Pinpoint the cell where the given text exists, returning its (x, y) midpoint coordinate. 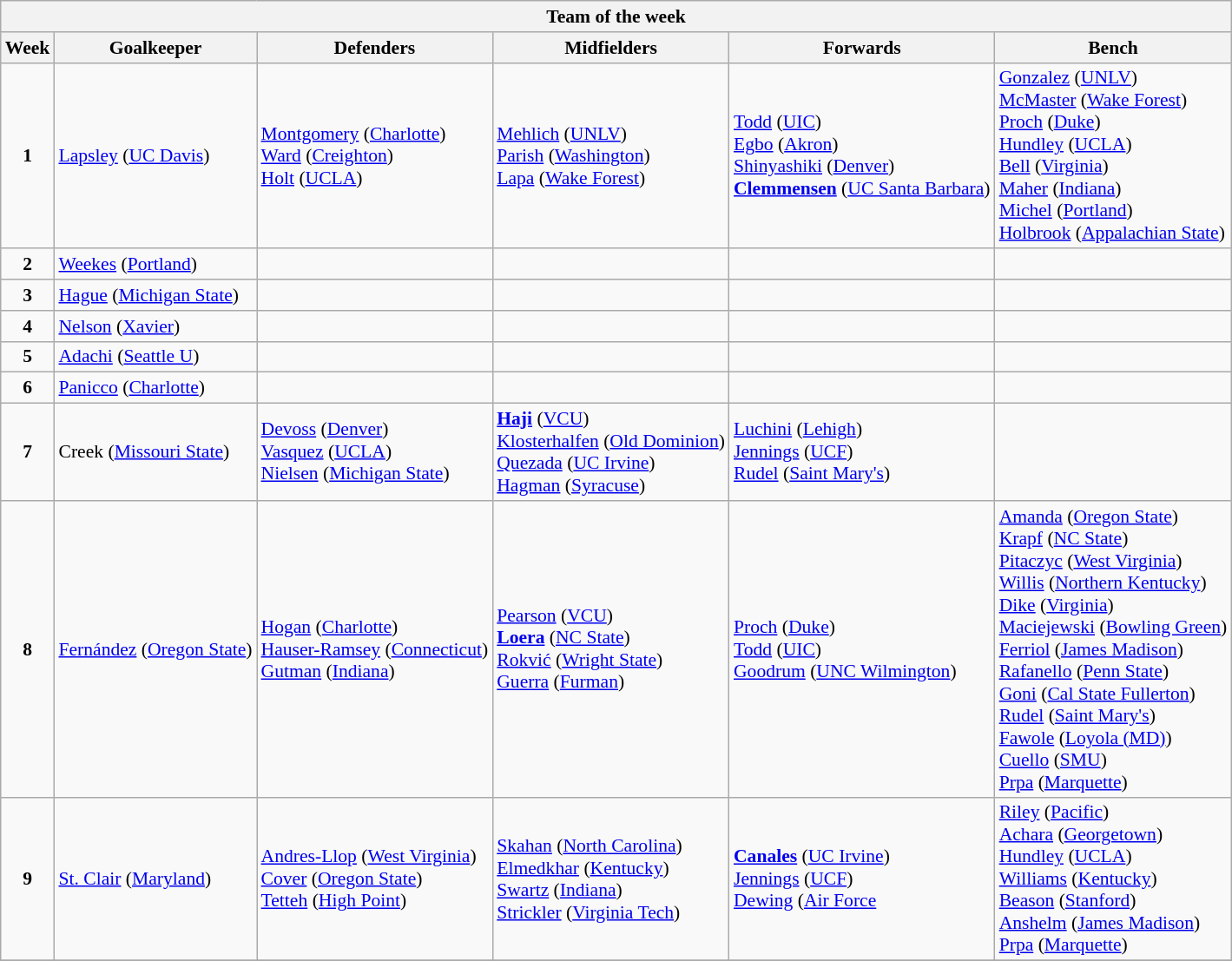
Devoss (Denver) Vasquez (UCLA) Nielsen (Michigan State) (375, 452)
Bench (1113, 48)
Week (28, 48)
2 (28, 265)
Midfielders (611, 48)
Riley (Pacific) Achara (Georgetown) Hundley (UCLA) Williams (Kentucky) Beason (Stanford) Anshelm (James Madison) Prpa (Marquette) (1113, 879)
Nelson (Xavier) (155, 326)
4 (28, 326)
Forwards (862, 48)
Defenders (375, 48)
Weekes (Portland) (155, 265)
Hague (Michigan State) (155, 295)
Goalkeeper (155, 48)
Fernández (Oregon State) (155, 649)
1 (28, 155)
Hogan (Charlotte) Hauser-Ramsey (Connecticut) Gutman (Indiana) (375, 649)
Skahan (North Carolina) Elmedkhar (Kentucky) Swartz (Indiana) Strickler (Virginia Tech) (611, 879)
8 (28, 649)
5 (28, 357)
Lapsley (UC Davis) (155, 155)
Panicco (Charlotte) (155, 388)
Luchini (Lehigh) Jennings (UCF) Rudel (Saint Mary's) (862, 452)
6 (28, 388)
Pearson (VCU) Loera (NC State) Rokvić (Wright State) Guerra (Furman) (611, 649)
Andres-Llop (West Virginia) Cover (Oregon State) Tetteh (High Point) (375, 879)
Proch (Duke) Todd (UIC) Goodrum (UNC Wilmington) (862, 649)
Adachi (Seattle U) (155, 357)
3 (28, 295)
St. Clair (Maryland) (155, 879)
Team of the week (616, 16)
Todd (UIC) Egbo (Akron) Shinyashiki (Denver) Clemmensen (UC Santa Barbara) (862, 155)
Creek (Missouri State) (155, 452)
Canales (UC Irvine) Jennings (UCF) Dewing (Air Force (862, 879)
Haji (VCU) Klosterhalfen (Old Dominion) Quezada (UC Irvine) Hagman (Syracuse) (611, 452)
Mehlich (UNLV) Parish (Washington) Lapa (Wake Forest) (611, 155)
7 (28, 452)
Gonzalez (UNLV) McMaster (Wake Forest) Proch (Duke) Hundley (UCLA) Bell (Virginia) Maher (Indiana) Michel (Portland) Holbrook (Appalachian State) (1113, 155)
Montgomery (Charlotte) Ward (Creighton) Holt (UCLA) (375, 155)
9 (28, 879)
